Locate the cell with the specified text and output its (x, y) center coordinate. 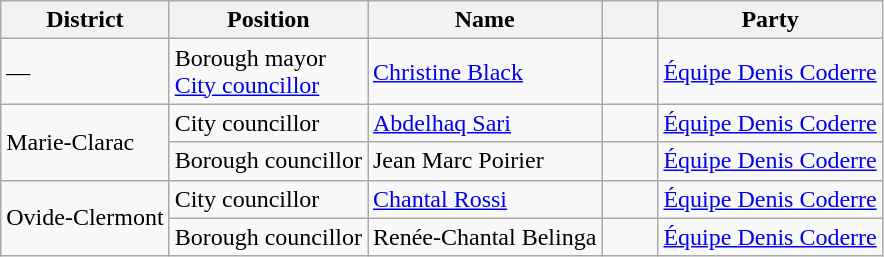
Christine Black (485, 72)
Name (485, 20)
Ovide-Clermont (85, 218)
District (85, 20)
Jean Marc Poirier (485, 161)
Party (770, 20)
— (85, 72)
Marie-Clarac (85, 142)
Abdelhaq Sari (485, 123)
Renée-Chantal Belinga (485, 237)
Borough mayorCity councillor (268, 72)
Chantal Rossi (485, 199)
Position (268, 20)
